Detect which cell encompasses the target text, then output its (X, Y) center coordinate. 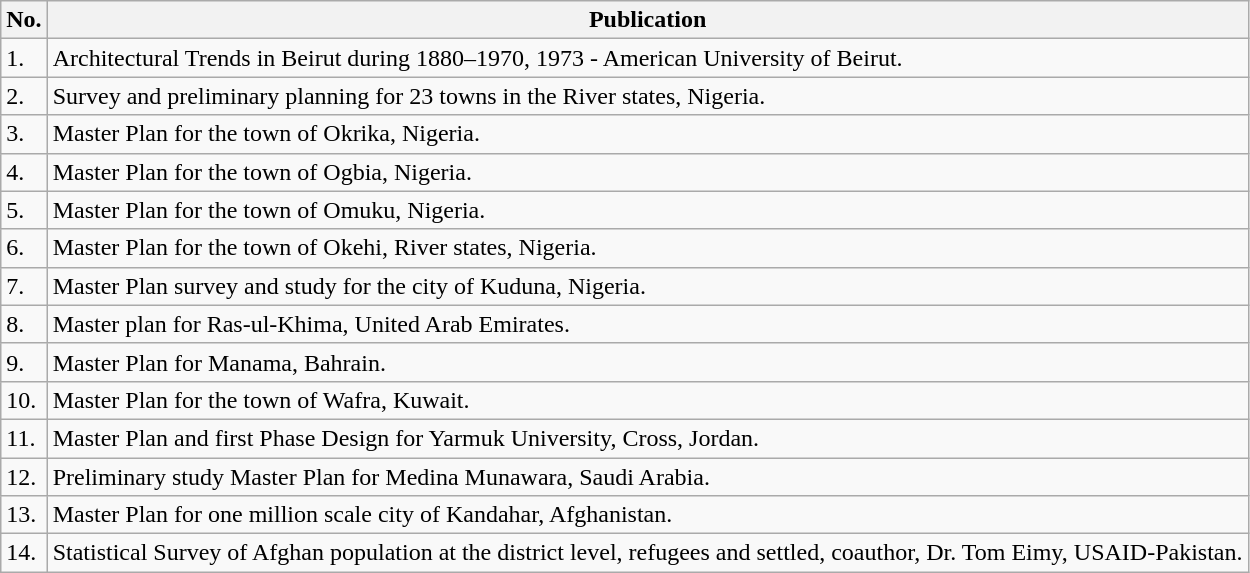
Master Plan survey and study for the city of Kuduna, Nigeria. (648, 286)
Preliminary study Master Plan for Medina Munawara, Saudi Arabia. (648, 477)
5. (24, 210)
Survey and preliminary planning for 23 towns in the River states, Nigeria. (648, 96)
Master Plan for the town of Ogbia, Nigeria. (648, 172)
Master Plan for the town of Okrika, Nigeria. (648, 134)
1. (24, 58)
Statistical Survey of Afghan population at the district level, refugees and settled, coauthor, Dr. Tom Eimy, USAID-Pakistan. (648, 553)
7. (24, 286)
Master Plan for Manama, Bahrain. (648, 362)
Master Plan for the town of Wafra, Kuwait. (648, 400)
12. (24, 477)
9. (24, 362)
6. (24, 248)
14. (24, 553)
8. (24, 324)
Master Plan for the town of Okehi, River states, Nigeria. (648, 248)
10. (24, 400)
2. (24, 96)
Master Plan and first Phase Design for Yarmuk University, Cross, Jordan. (648, 438)
13. (24, 515)
3. (24, 134)
Architectural Trends in Beirut during 1880–1970, 1973 - American University of Beirut. (648, 58)
Master Plan for one million scale city of Kandahar, Afghanistan. (648, 515)
Master plan for Ras-ul-Khima, United Arab Emirates. (648, 324)
4. (24, 172)
11. (24, 438)
Publication (648, 20)
Master Plan for the town of Omuku, Nigeria. (648, 210)
No. (24, 20)
